From the cell containing the given text, extract its center point as [X, Y] coordinate. 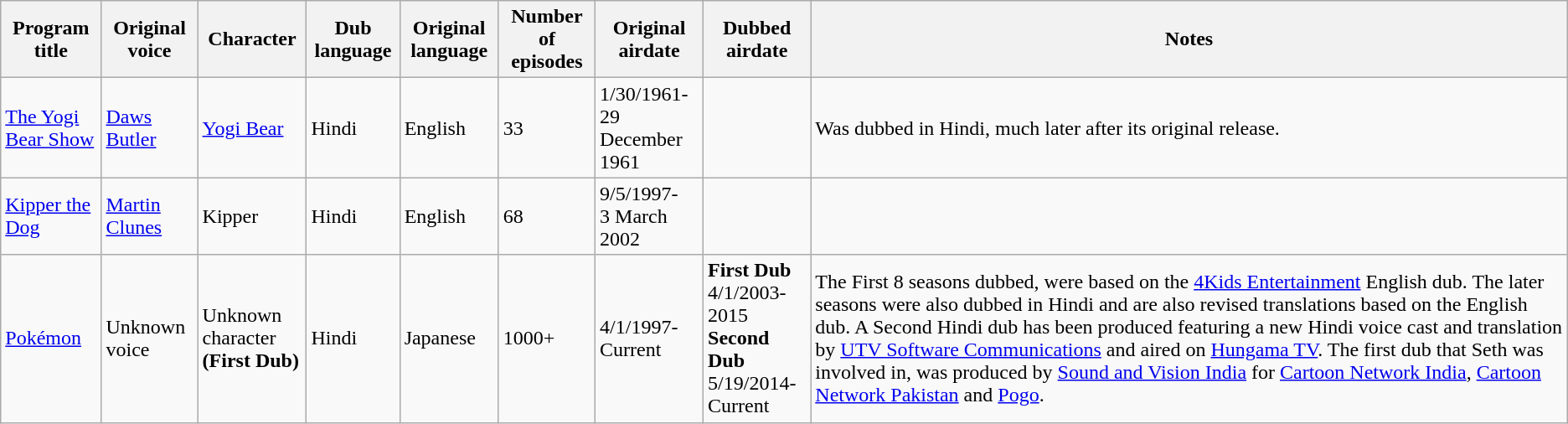
Yogi Bear [252, 127]
Dub language [353, 39]
The Yogi Bear Show [51, 127]
Pokémon [51, 339]
Martin Clunes [149, 216]
4/1/1997-Current [650, 339]
Program title [51, 39]
Character [252, 39]
Number of episodes [546, 39]
Original voice [149, 39]
Original airdate [650, 39]
9/5/1997-3 March 2002 [650, 216]
Dubbed airdate [757, 39]
1/30/1961-29 December 1961 [650, 127]
Unknown character (First Dub) [252, 339]
33 [546, 127]
Was dubbed in Hindi, much later after its original release. [1189, 127]
Daws Butler [149, 127]
Original language [449, 39]
First Dub 4/1/2003-2015 Second Dub 5/19/2014-Current [757, 339]
Kipper the Dog [51, 216]
Notes [1189, 39]
68 [546, 216]
Unknown voice [149, 339]
Kipper [252, 216]
1000+ [546, 339]
Japanese [449, 339]
